Search for the cell housing the specified text and yield its (x, y) center coordinate. 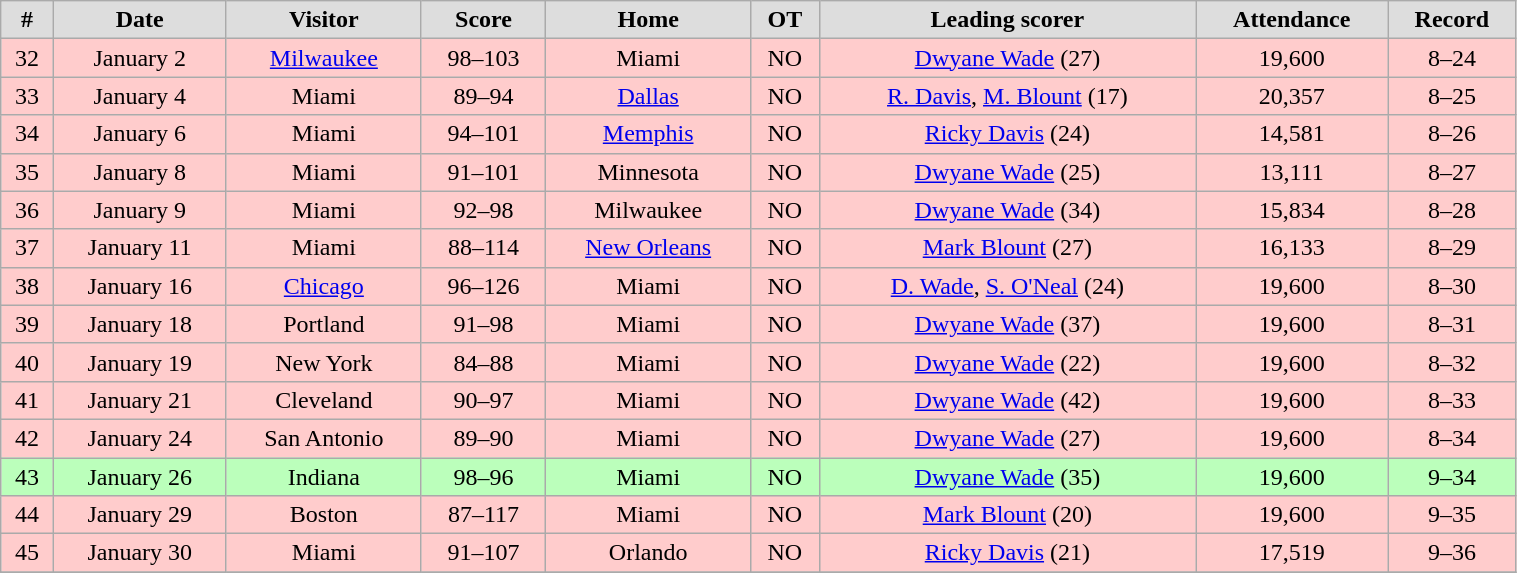
Dwyane Wade (42) (1008, 400)
Dwyane Wade (25) (1008, 172)
Minnesota (648, 172)
98–103 (483, 58)
January 30 (140, 553)
91–107 (483, 553)
17,519 (1292, 553)
January 24 (140, 438)
January 16 (140, 286)
January 11 (140, 248)
98–96 (483, 477)
92–98 (483, 210)
# (27, 20)
January 2 (140, 58)
88–114 (483, 248)
32 (27, 58)
8–24 (1452, 58)
8–30 (1452, 286)
15,834 (1292, 210)
43 (27, 477)
41 (27, 400)
January 29 (140, 515)
20,357 (1292, 96)
33 (27, 96)
39 (27, 324)
January 6 (140, 134)
R. Davis, M. Blount (17) (1008, 96)
OT (785, 20)
8–26 (1452, 134)
Mark Blount (20) (1008, 515)
Chicago (324, 286)
35 (27, 172)
40 (27, 362)
Portland (324, 324)
9–35 (1452, 515)
87–117 (483, 515)
Mark Blount (27) (1008, 248)
Date (140, 20)
Leading scorer (1008, 20)
Score (483, 20)
Ricky Davis (24) (1008, 134)
Visitor (324, 20)
8–32 (1452, 362)
89–94 (483, 96)
38 (27, 286)
New York (324, 362)
91–101 (483, 172)
New Orleans (648, 248)
13,111 (1292, 172)
84–88 (483, 362)
9–36 (1452, 553)
36 (27, 210)
90–97 (483, 400)
16,133 (1292, 248)
45 (27, 553)
9–34 (1452, 477)
Dwyane Wade (22) (1008, 362)
8–27 (1452, 172)
Cleveland (324, 400)
8–34 (1452, 438)
8–29 (1452, 248)
Record (1452, 20)
42 (27, 438)
Dwyane Wade (35) (1008, 477)
8–25 (1452, 96)
January 4 (140, 96)
89–90 (483, 438)
Orlando (648, 553)
Dwyane Wade (37) (1008, 324)
Ricky Davis (21) (1008, 553)
January 9 (140, 210)
14,581 (1292, 134)
January 26 (140, 477)
94–101 (483, 134)
January 8 (140, 172)
34 (27, 134)
Indiana (324, 477)
Dwyane Wade (34) (1008, 210)
8–31 (1452, 324)
91–98 (483, 324)
8–33 (1452, 400)
96–126 (483, 286)
January 19 (140, 362)
44 (27, 515)
37 (27, 248)
Boston (324, 515)
Memphis (648, 134)
Home (648, 20)
Attendance (1292, 20)
San Antonio (324, 438)
January 18 (140, 324)
D. Wade, S. O'Neal (24) (1008, 286)
8–28 (1452, 210)
Dallas (648, 96)
January 21 (140, 400)
